Return [x, y] of the center of cell containing provided text 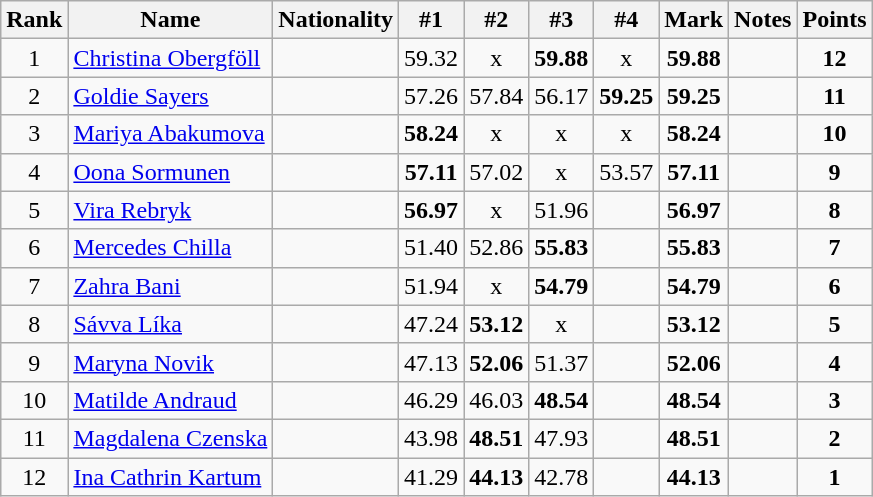
46.29 [432, 400]
Oona Sormunen [170, 172]
Christina Obergföll [170, 58]
#1 [432, 20]
41.29 [432, 477]
Ina Cathrin Kartum [170, 477]
57.84 [496, 96]
47.93 [562, 438]
Rank [34, 20]
59.32 [432, 58]
Mariya Abakumova [170, 134]
Points [834, 20]
51.40 [432, 248]
43.98 [432, 438]
Notes [763, 20]
57.02 [496, 172]
Mark [694, 20]
56.17 [562, 96]
Name [170, 20]
#2 [496, 20]
Magdalena Czenska [170, 438]
Zahra Bani [170, 286]
51.94 [432, 286]
57.26 [432, 96]
Nationality [336, 20]
#3 [562, 20]
47.13 [432, 362]
Matilde Andraud [170, 400]
Vira Rebryk [170, 210]
Goldie Sayers [170, 96]
Maryna Novik [170, 362]
53.57 [626, 172]
51.96 [562, 210]
#4 [626, 20]
Mercedes Chilla [170, 248]
Sávva Líka [170, 324]
51.37 [562, 362]
46.03 [496, 400]
47.24 [432, 324]
42.78 [562, 477]
52.86 [496, 248]
